For the text-containing cell, return its midpoint in [x, y] coordinate format. 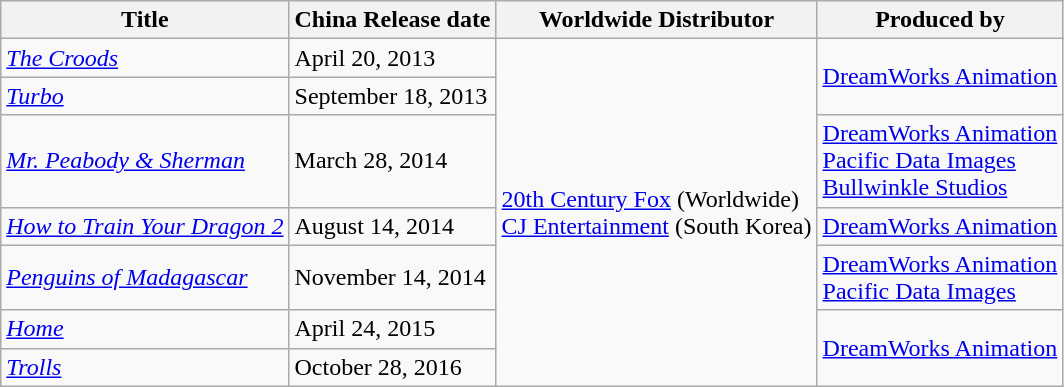
March 28, 2014 [392, 161]
Mr. Peabody & Sherman [145, 161]
The Croods [145, 58]
Trolls [145, 367]
November 14, 2014 [392, 278]
April 20, 2013 [392, 58]
DreamWorks AnimationPacific Data ImagesBullwinkle Studios [940, 161]
October 28, 2016 [392, 367]
Home [145, 329]
20th Century Fox (Worldwide)CJ Entertainment (South Korea) [656, 212]
China Release date [392, 20]
Worldwide Distributor [656, 20]
Penguins of Madagascar [145, 278]
August 14, 2014 [392, 226]
Produced by [940, 20]
How to Train Your Dragon 2 [145, 226]
DreamWorks AnimationPacific Data Images [940, 278]
Title [145, 20]
April 24, 2015 [392, 329]
Turbo [145, 96]
September 18, 2013 [392, 96]
